Determine the [X, Y] coordinate at the center of the cell enclosing the given text.  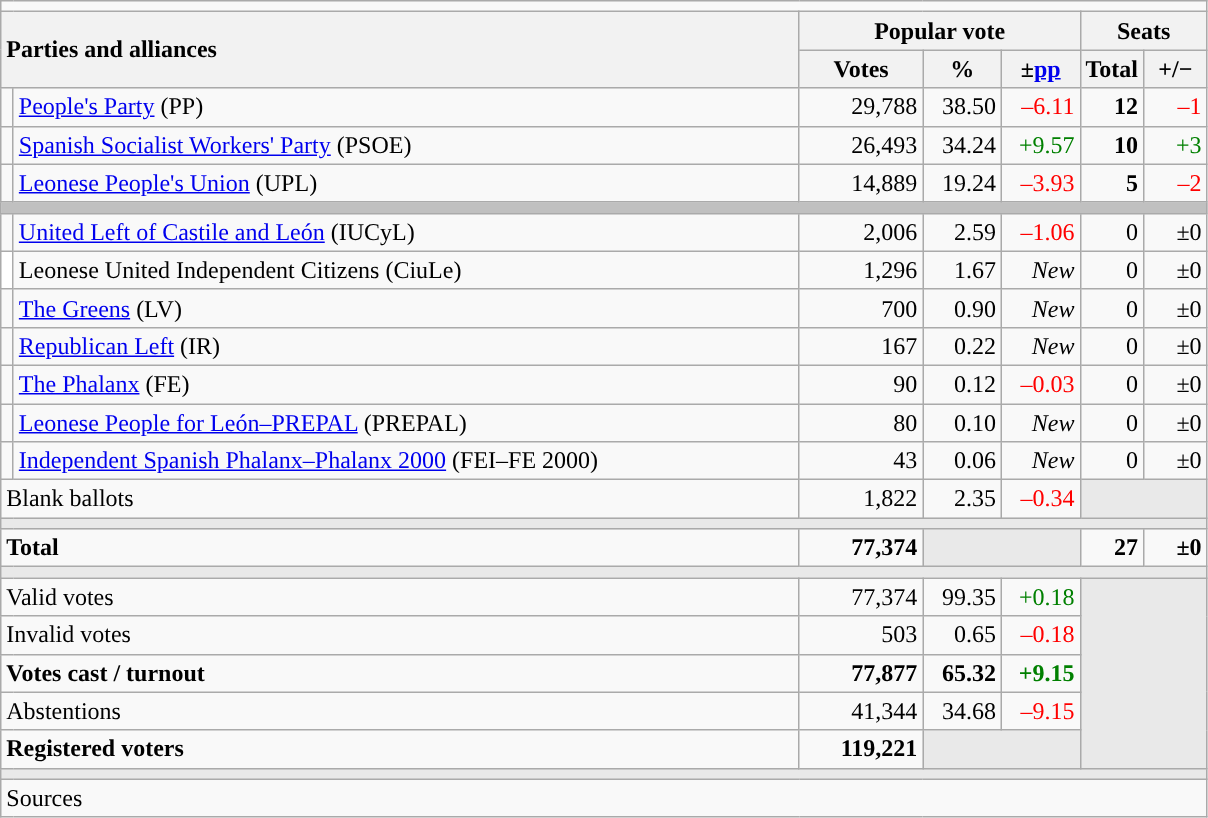
1,296 [861, 270]
2,006 [861, 232]
700 [861, 308]
Parties and alliances [400, 50]
0.06 [962, 461]
Valid votes [400, 597]
±pp [1040, 69]
Sources [604, 798]
The Greens (LV) [406, 308]
34.68 [962, 711]
Leonese People for León–PREPAL (PREPAL) [406, 423]
26,493 [861, 145]
1.67 [962, 270]
5 [1112, 183]
41,344 [861, 711]
Republican Left (IR) [406, 346]
19.24 [962, 183]
119,221 [861, 749]
Votes cast / turnout [400, 673]
% [962, 69]
80 [861, 423]
–0.18 [1040, 635]
10 [1112, 145]
–1 [1176, 107]
Blank ballots [400, 499]
Independent Spanish Phalanx–Phalanx 2000 (FEI–FE 2000) [406, 461]
43 [861, 461]
–0.34 [1040, 499]
77,877 [861, 673]
503 [861, 635]
Spanish Socialist Workers' Party (PSOE) [406, 145]
–0.03 [1040, 384]
38.50 [962, 107]
90 [861, 384]
2.35 [962, 499]
14,889 [861, 183]
–6.11 [1040, 107]
–9.15 [1040, 711]
+9.57 [1040, 145]
0.22 [962, 346]
167 [861, 346]
2.59 [962, 232]
People's Party (PP) [406, 107]
12 [1112, 107]
34.24 [962, 145]
1,822 [861, 499]
–1.06 [1040, 232]
Votes [861, 69]
Seats [1144, 31]
99.35 [962, 597]
Registered voters [400, 749]
0.90 [962, 308]
+9.15 [1040, 673]
+3 [1176, 145]
+0.18 [1040, 597]
Abstentions [400, 711]
The Phalanx (FE) [406, 384]
29,788 [861, 107]
United Left of Castile and León (IUCyL) [406, 232]
65.32 [962, 673]
Popular vote [940, 31]
–3.93 [1040, 183]
Invalid votes [400, 635]
–2 [1176, 183]
Leonese People's Union (UPL) [406, 183]
0.12 [962, 384]
+/− [1176, 69]
Leonese United Independent Citizens (CiuLe) [406, 270]
0.65 [962, 635]
0.10 [962, 423]
27 [1112, 548]
